Search for the cell housing the specified text and yield its [x, y] center coordinate. 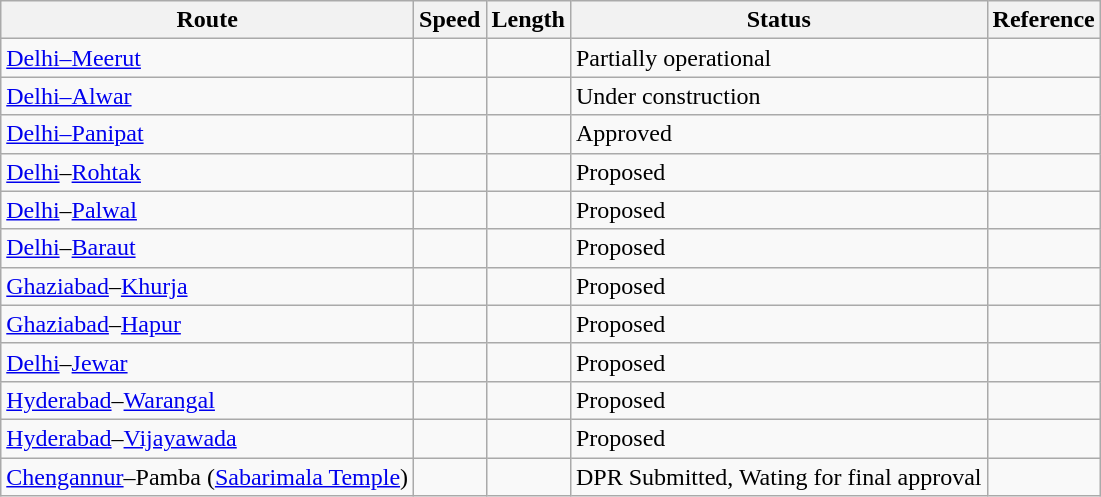
Under construction [778, 96]
Hyderabad–Vijayawada [208, 438]
Delhi–Palwal [208, 210]
Delhi–Jewar [208, 362]
Delhi–Rohtak [208, 172]
Chengannur–Pamba (Sabarimala Temple) [208, 477]
Delhi–Meerut [208, 58]
Speed [450, 20]
Ghaziabad–Khurja [208, 286]
Reference [1044, 20]
Delhi–Panipat [208, 134]
Length [528, 20]
Ghaziabad–Hapur [208, 324]
DPR Submitted, Wating for final approval [778, 477]
Delhi–Alwar [208, 96]
Approved [778, 134]
Partially operational [778, 58]
Status [778, 20]
Delhi–Baraut [208, 248]
Hyderabad–Warangal [208, 400]
Route [208, 20]
